Extract the (X, Y) coordinate from the center of the cell holding the provided text.  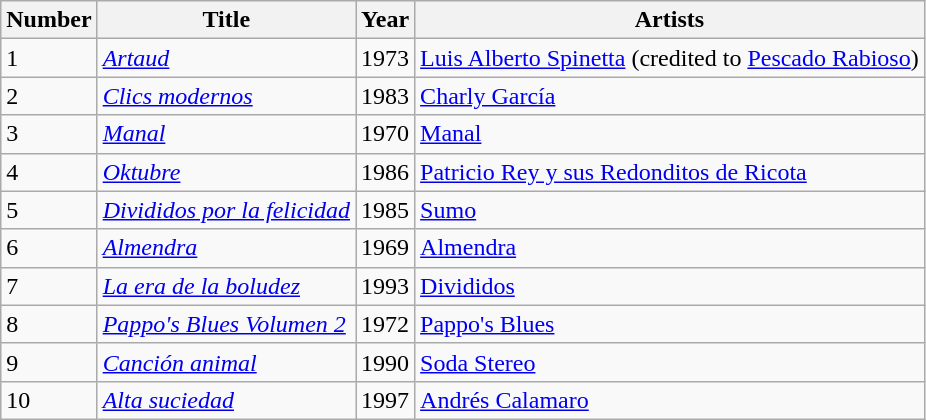
3 (49, 134)
Divididos por la felicidad (226, 210)
2 (49, 96)
4 (49, 172)
Pappo's Blues (670, 324)
Clics modernos (226, 96)
Artists (670, 20)
Title (226, 20)
1990 (386, 362)
Sumo (670, 210)
1970 (386, 134)
1993 (386, 286)
1997 (386, 400)
Artaud (226, 58)
5 (49, 210)
Canción animal (226, 362)
1986 (386, 172)
Alta suciedad (226, 400)
Soda Stereo (670, 362)
Oktubre (226, 172)
8 (49, 324)
10 (49, 400)
1972 (386, 324)
Andrés Calamaro (670, 400)
1985 (386, 210)
Divididos (670, 286)
9 (49, 362)
6 (49, 248)
La era de la boludez (226, 286)
1969 (386, 248)
Patricio Rey y sus Redonditos de Ricota (670, 172)
Pappo's Blues Volumen 2 (226, 324)
7 (49, 286)
Year (386, 20)
Number (49, 20)
1973 (386, 58)
Charly García (670, 96)
1983 (386, 96)
Luis Alberto Spinetta (credited to Pescado Rabioso) (670, 58)
1 (49, 58)
